Provide the (X, Y) coordinate of the cell's center where the given text is located.  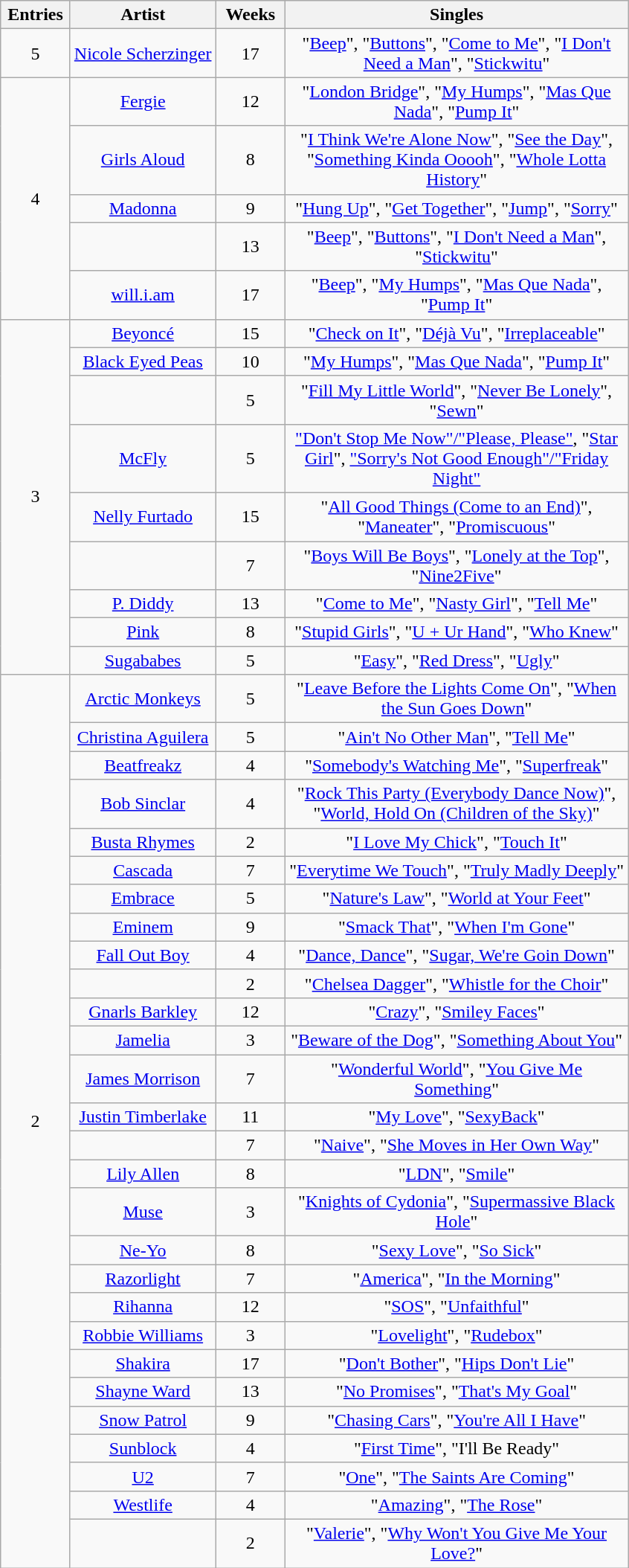
"Somebody's Watching Me", "Superfreak" (457, 765)
"Leave Before the Lights Come On", "When the Sun Goes Down" (457, 699)
"Wonderful World", "You Give Me Something" (457, 1079)
Snow Patrol (143, 1420)
Nicole Scherzinger (143, 54)
Jamelia (143, 1040)
"Chasing Cars", "You're All I Have" (457, 1420)
"Boys Will Be Boys", "Lonely at the Top", "Nine2Five" (457, 565)
"Stupid Girls", "U + Ur Hand", "Who Knew" (457, 632)
"One", "The Saints Are Coming" (457, 1477)
Embrace (143, 899)
10 (251, 362)
"Everytime We Touch", "Truly Madly Deeply" (457, 870)
Artist (143, 15)
P. Diddy (143, 604)
James Morrison (143, 1079)
Sunblock (143, 1448)
"I Think We're Alone Now", "See the Day", "Something Kinda Ooooh", "Whole Lotta History" (457, 160)
Eminem (143, 927)
"Rock This Party (Everybody Dance Now)", "World, Hold On (Children of the Sky)" (457, 803)
Razorlight (143, 1279)
"My Humps", "Mas Que Nada", "Pump It" (457, 362)
Singles (457, 15)
"Knights of Cydonia", "Supermassive Black Hole" (457, 1212)
"London Bridge", "My Humps", "Mas Que Nada", "Pump It" (457, 101)
"First Time", "I'll Be Ready" (457, 1448)
Fergie (143, 101)
Bob Sinclar (143, 803)
"Check on It", "Déjà Vu", "Irreplaceable" (457, 333)
"I Love My Chick", "Touch It" (457, 842)
"All Good Things (Come to an End)", "Maneater", "Promiscuous" (457, 516)
Gnarls Barkley (143, 1012)
"Beep", "Buttons", "Come to Me", "I Don't Need a Man", "Stickwitu" (457, 54)
Shayne Ward (143, 1392)
"Easy", "Red Dress", "Ugly" (457, 661)
Christina Aguilera (143, 737)
"Fill My Little World", "Never Be Lonely", "Sewn" (457, 400)
"Hung Up", "Get Together", "Jump", "Sorry" (457, 208)
"Don't Bother", "Hips Don't Lie" (457, 1363)
Rihanna (143, 1307)
Girls Aloud (143, 160)
"Ain't No Other Man", "Tell Me" (457, 737)
Ne-Yo (143, 1250)
"Dance, Dance", "Sugar, We're Goin Down" (457, 955)
"SOS", "Unfaithful" (457, 1307)
Beyoncé (143, 333)
Fall Out Boy (143, 955)
Cascada (143, 870)
"Naive", "She Moves in Her Own Way" (457, 1146)
will.i.am (143, 295)
Madonna (143, 208)
Shakira (143, 1363)
"My Love", "SexyBack" (457, 1117)
"America", "In the Morning" (457, 1279)
Nelly Furtado (143, 516)
Entries (36, 15)
"Crazy", "Smiley Faces" (457, 1012)
Beatfreakz (143, 765)
Pink (143, 632)
"Beware of the Dog", "Something About You" (457, 1040)
Robbie Williams (143, 1335)
Westlife (143, 1505)
Muse (143, 1212)
"Sexy Love", "So Sick" (457, 1250)
"Don't Stop Me Now"/"Please, Please", "Star Girl", "Sorry's Not Good Enough"/"Friday Night" (457, 458)
Sugababes (143, 661)
"Lovelight", "Rudebox" (457, 1335)
"Amazing", "The Rose" (457, 1505)
Arctic Monkeys (143, 699)
"Beep", "My Humps", "Mas Que Nada", "Pump It" (457, 295)
"Beep", "Buttons", "I Don't Need a Man", "Stickwitu" (457, 247)
"Come to Me", "Nasty Girl", "Tell Me" (457, 604)
U2 (143, 1477)
Lily Allen (143, 1174)
"No Promises", "That's My Goal" (457, 1392)
"Smack That", "When I'm Gone" (457, 927)
"Chelsea Dagger", "Whistle for the Choir" (457, 983)
Busta Rhymes (143, 842)
McFly (143, 458)
Black Eyed Peas (143, 362)
Weeks (251, 15)
11 (251, 1117)
"Nature's Law", "World at Your Feet" (457, 899)
"Valerie", "Why Won't You Give Me Your Love?" (457, 1543)
"LDN", "Smile" (457, 1174)
Justin Timberlake (143, 1117)
